Provide the [x, y] coordinate of the cell's center where the given text is located.  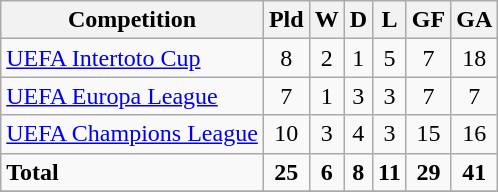
15 [428, 134]
Pld [286, 20]
41 [474, 172]
GF [428, 20]
L [390, 20]
Total [132, 172]
10 [286, 134]
11 [390, 172]
D [358, 20]
29 [428, 172]
2 [326, 58]
5 [390, 58]
18 [474, 58]
6 [326, 172]
W [326, 20]
25 [286, 172]
GA [474, 20]
UEFA Intertoto Cup [132, 58]
16 [474, 134]
UEFA Europa League [132, 96]
UEFA Champions League [132, 134]
Competition [132, 20]
4 [358, 134]
